For the text-containing cell, return its midpoint in [X, Y] coordinate format. 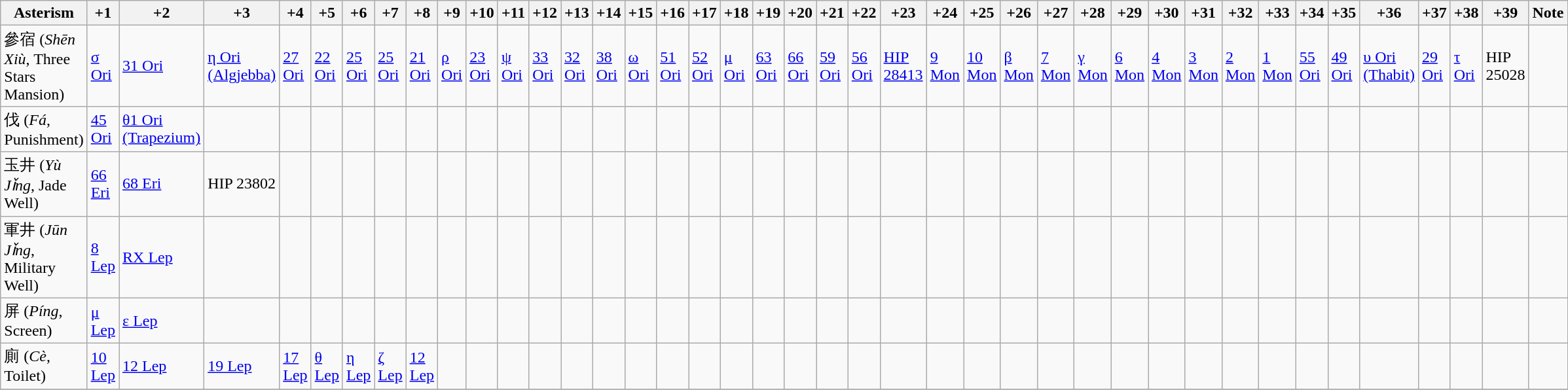
τ Ori [1467, 66]
Note [1548, 13]
+33 [1277, 13]
+10 [482, 13]
σ Ori [103, 66]
+18 [736, 13]
23 Ori [482, 66]
56 Ori [864, 66]
+39 [1506, 13]
38 Ori [609, 66]
HIP 25028 [1506, 66]
31 Ori [162, 66]
Asterism [44, 13]
+11 [513, 13]
+13 [577, 13]
45 Ori [103, 129]
+16 [673, 13]
+38 [1467, 13]
μ Ori [736, 66]
+15 [640, 13]
+23 [903, 13]
+24 [945, 13]
7 Mon [1055, 66]
21 Ori [422, 66]
+22 [864, 13]
+25 [982, 13]
9 Mon [945, 66]
+7 [390, 13]
10 Mon [982, 66]
2 Mon [1240, 66]
軍井 (Jūn Jǐng, Military Well) [44, 257]
59 Ori [833, 66]
+12 [545, 13]
+21 [833, 13]
+1 [103, 13]
8 Lep [103, 257]
27 Ori [295, 66]
68 Eri [162, 184]
參宿 (Shēn Xiù, Three Stars Mansion) [44, 66]
+36 [1389, 13]
10 Lep [103, 366]
+4 [295, 13]
+37 [1434, 13]
22 Ori [327, 66]
ζ Lep [390, 366]
+31 [1203, 13]
μ Lep [103, 321]
32 Ori [577, 66]
+2 [162, 13]
+35 [1343, 13]
1 Mon [1277, 66]
玉井 (Yù Jǐng, Jade Well) [44, 184]
3 Mon [1203, 66]
+6 [358, 13]
51 Ori [673, 66]
η Ori (Algjebba) [242, 66]
+32 [1240, 13]
ω Ori [640, 66]
ρ Ori [452, 66]
49 Ori [1343, 66]
4 Mon [1167, 66]
ε Lep [162, 321]
ψ Ori [513, 66]
+17 [704, 13]
β Mon [1019, 66]
+9 [452, 13]
θ1 Ori (Trapezium) [162, 129]
33 Ori [545, 66]
52 Ori [704, 66]
6 Mon [1129, 66]
66 Eri [103, 184]
θ Lep [327, 366]
RX Lep [162, 257]
17 Lep [295, 366]
伐 (Fá, Punishment) [44, 129]
+19 [769, 13]
υ Ori (Thabit) [1389, 66]
+5 [327, 13]
+30 [1167, 13]
+20 [800, 13]
+14 [609, 13]
+28 [1093, 13]
+27 [1055, 13]
+29 [1129, 13]
屏 (Píng, Screen) [44, 321]
HIP 23802 [242, 184]
+3 [242, 13]
+26 [1019, 13]
廁 (Cè, Toilet) [44, 366]
63 Ori [769, 66]
66 Ori [800, 66]
+8 [422, 13]
HIP 28413 [903, 66]
+34 [1312, 13]
γ Mon [1093, 66]
29 Ori [1434, 66]
19 Lep [242, 366]
55 Ori [1312, 66]
η Lep [358, 366]
